Locate the cell with the specified text and output its (x, y) center coordinate. 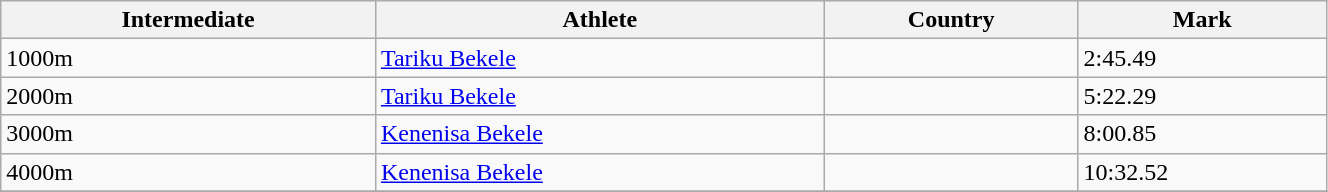
3000m (188, 134)
5:22.29 (1202, 96)
4000m (188, 172)
Country (951, 20)
1000m (188, 58)
Intermediate (188, 20)
10:32.52 (1202, 172)
2000m (188, 96)
2:45.49 (1202, 58)
Athlete (600, 20)
Mark (1202, 20)
8:00.85 (1202, 134)
